Find where the given text appears and provide that cell's center as (X, Y) coordinate. 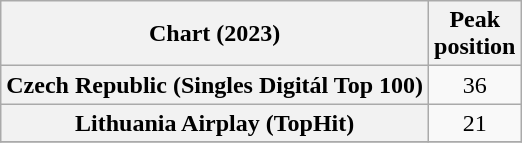
Czech Republic (Singles Digitál Top 100) (215, 85)
Peakposition (475, 34)
36 (475, 85)
21 (475, 123)
Lithuania Airplay (TopHit) (215, 123)
Chart (2023) (215, 34)
